Locate the cell with the specified text and output its (x, y) center coordinate. 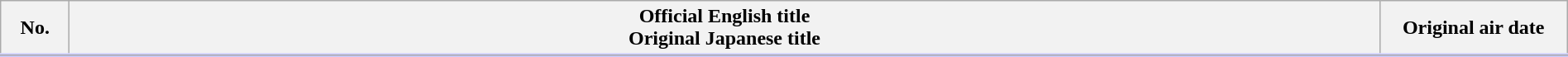
Original air date (1474, 28)
Official English titleOriginal Japanese title (724, 28)
No. (35, 28)
